From the cell containing the given text, extract its center point as [x, y] coordinate. 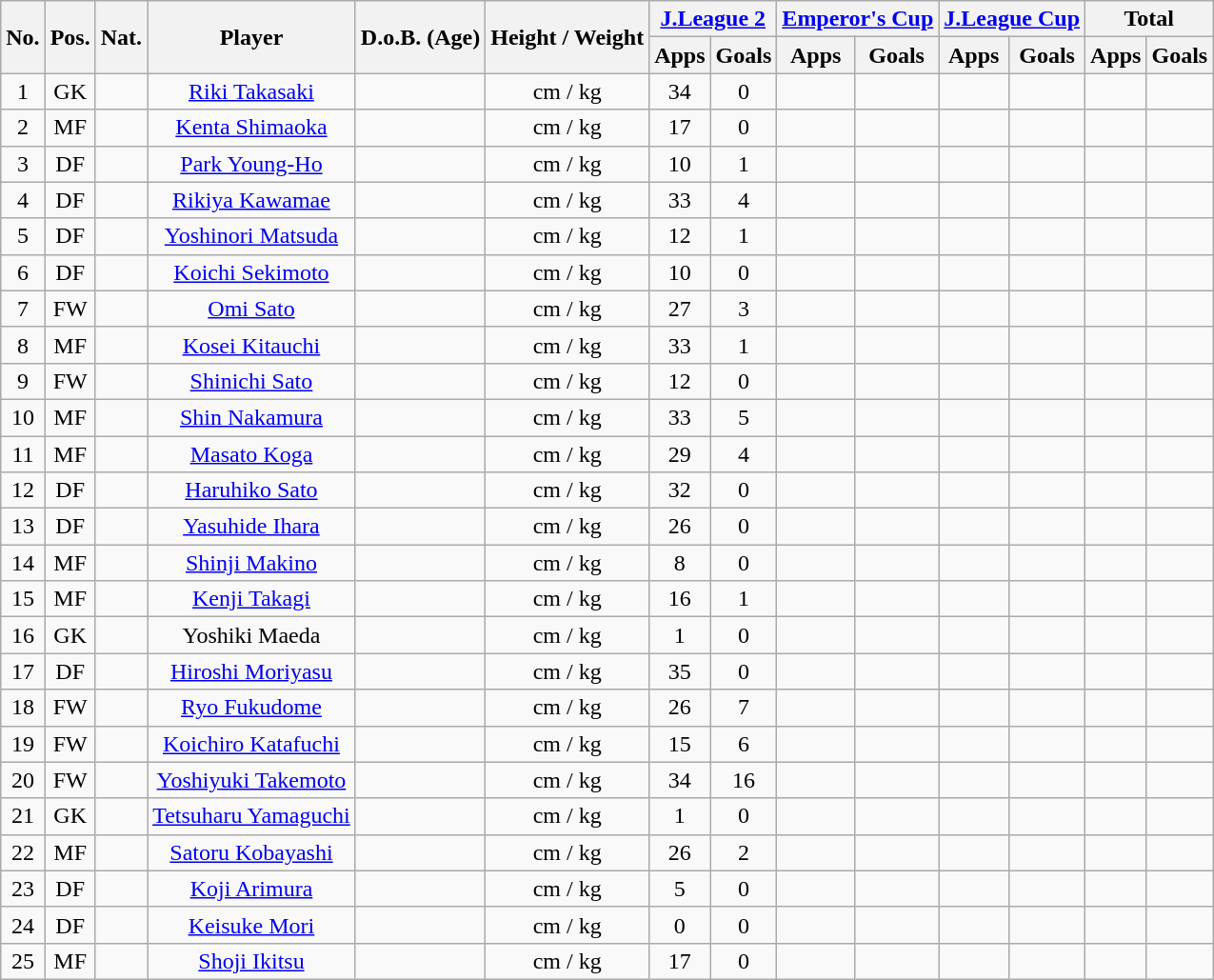
Pos. [70, 37]
Koji Arimura [251, 889]
25 [23, 961]
J.League 2 [713, 19]
23 [23, 889]
Hiroshi Moriyasu [251, 671]
Koichiro Katafuchi [251, 744]
18 [23, 708]
Tetsuharu Yamaguchi [251, 816]
21 [23, 816]
Shoji Ikitsu [251, 961]
Yoshinori Matsuda [251, 236]
29 [680, 454]
32 [680, 490]
14 [23, 563]
20 [23, 780]
Rikiya Kawamae [251, 200]
22 [23, 852]
Kenji Takagi [251, 599]
Haruhiko Sato [251, 490]
Riki Takasaki [251, 91]
Park Young-Ho [251, 164]
Satoru Kobayashi [251, 852]
9 [23, 381]
Masato Koga [251, 454]
Koichi Sekimoto [251, 272]
Kosei Kitauchi [251, 345]
Shin Nakamura [251, 417]
19 [23, 744]
Nat. [121, 37]
J.League Cup [1012, 19]
Emperor's Cup [858, 19]
No. [23, 37]
Kenta Shimaoka [251, 128]
24 [23, 925]
35 [680, 671]
Shinji Makino [251, 563]
D.o.B. (Age) [420, 37]
Total [1149, 19]
Yoshiki Maeda [251, 635]
Yasuhide Ihara [251, 527]
Keisuke Mori [251, 925]
11 [23, 454]
Omi Sato [251, 309]
Player [251, 37]
Ryo Fukudome [251, 708]
27 [680, 309]
Shinichi Sato [251, 381]
Yoshiyuki Takemoto [251, 780]
Height / Weight [567, 37]
13 [23, 527]
